Detect which cell encompasses the target text, then output its (X, Y) center coordinate. 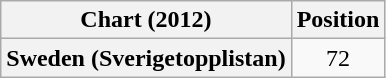
Position (338, 20)
Chart (2012) (146, 20)
Sweden (Sverigetopplistan) (146, 58)
72 (338, 58)
